Output the [X, Y] coordinate of the center of the cell containing the given text.  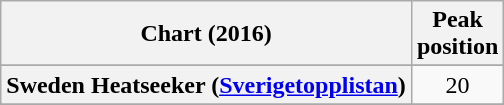
20 [457, 85]
Sweden Heatseeker (Sverigetopplistan) [206, 85]
Chart (2016) [206, 34]
Peakposition [457, 34]
